Return (x, y) of the center of cell containing provided text 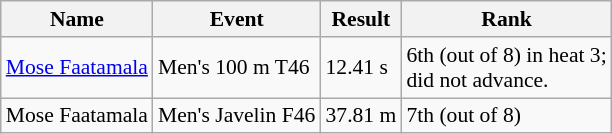
37.81 m (360, 116)
Rank (506, 19)
Men's 100 m T46 (237, 68)
7th (out of 8) (506, 116)
12.41 s (360, 68)
Event (237, 19)
Result (360, 19)
Men's Javelin F46 (237, 116)
6th (out of 8) in heat 3;did not advance. (506, 68)
Name (77, 19)
